Pinpoint the cell where the given text exists, returning its [X, Y] midpoint coordinate. 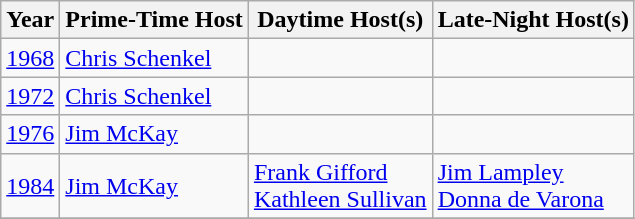
Late-Night Host(s) [533, 20]
Year [30, 20]
1968 [30, 58]
1976 [30, 134]
Daytime Host(s) [340, 20]
Prime-Time Host [154, 20]
Frank GiffordKathleen Sullivan [340, 186]
1972 [30, 96]
1984 [30, 186]
Jim LampleyDonna de Varona [533, 186]
